From the cell containing the given text, extract its center point as [x, y] coordinate. 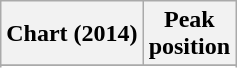
Chart (2014) [72, 34]
Peakposition [189, 34]
